Return (X, Y) of the center of cell containing provided text 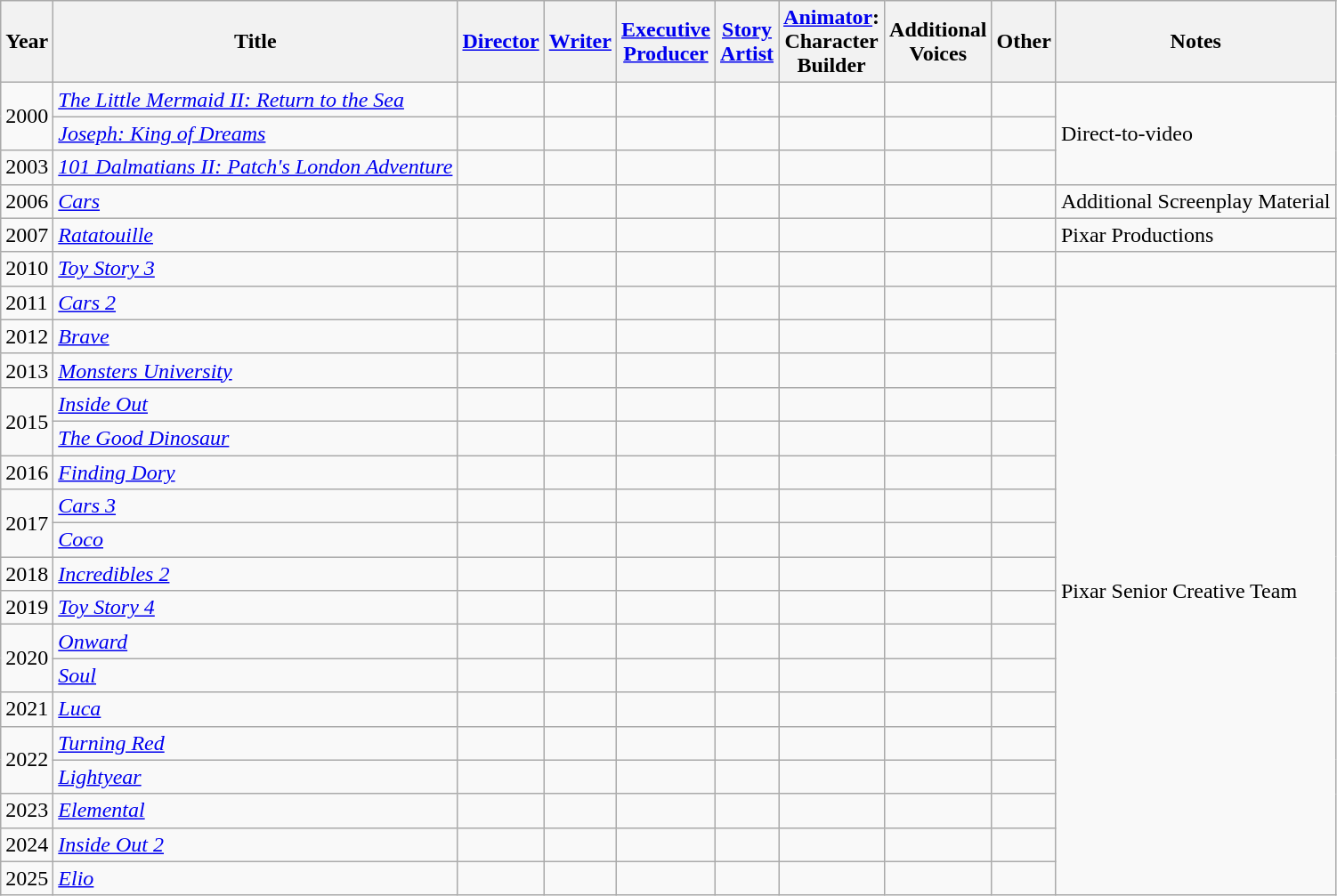
Inside Out 2 (255, 844)
Other (1024, 42)
Cars (255, 201)
Monsters University (255, 370)
Elio (255, 878)
2017 (27, 523)
Incredibles 2 (255, 574)
Elemental (255, 811)
Inside Out (255, 404)
The Good Dinosaur (255, 438)
2015 (27, 421)
Toy Story 4 (255, 608)
101 Dalmatians II: Patch's London Adventure (255, 167)
Direct-to-video (1195, 133)
Cars 2 (255, 303)
Turning Red (255, 743)
AdditionalVoices (938, 42)
Onward (255, 642)
The Little Mermaid II: Return to the Sea (255, 100)
2012 (27, 336)
2007 (27, 235)
Coco (255, 540)
2010 (27, 269)
2016 (27, 472)
2025 (27, 878)
ExecutiveProducer (666, 42)
2019 (27, 608)
Ratatouille (255, 235)
2003 (27, 167)
Luca (255, 709)
Soul (255, 675)
2013 (27, 370)
Toy Story 3 (255, 269)
Year (27, 42)
Title (255, 42)
Additional Screenplay Material (1195, 201)
Notes (1195, 42)
Pixar Productions (1195, 235)
2022 (27, 760)
2021 (27, 709)
2020 (27, 658)
Finding Dory (255, 472)
2000 (27, 117)
Animator:CharacterBuilder (831, 42)
2018 (27, 574)
Joseph: King of Dreams (255, 133)
2011 (27, 303)
2023 (27, 811)
StoryArtist (748, 42)
Director (500, 42)
2006 (27, 201)
Brave (255, 336)
Lightyear (255, 777)
Cars 3 (255, 506)
Writer (580, 42)
Pixar Senior Creative Team (1195, 591)
2024 (27, 844)
